Extract the (x, y) coordinate from the center of the cell holding the provided text.  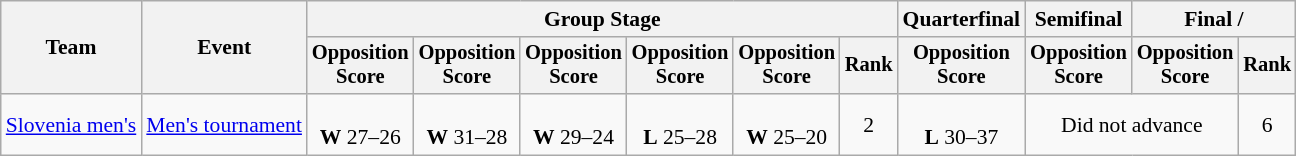
Final / (1214, 19)
Did not advance (1132, 124)
Team (72, 48)
Quarterfinal (962, 19)
Event (224, 48)
W 31–28 (468, 124)
W 27–26 (360, 124)
Men's tournament (224, 124)
L 25–28 (680, 124)
6 (1267, 124)
W 29–24 (574, 124)
Group Stage (602, 19)
Semifinal (1078, 19)
W 25–20 (786, 124)
Slovenia men's (72, 124)
L 30–37 (962, 124)
2 (869, 124)
